Search for the cell housing the specified text and yield its [X, Y] center coordinate. 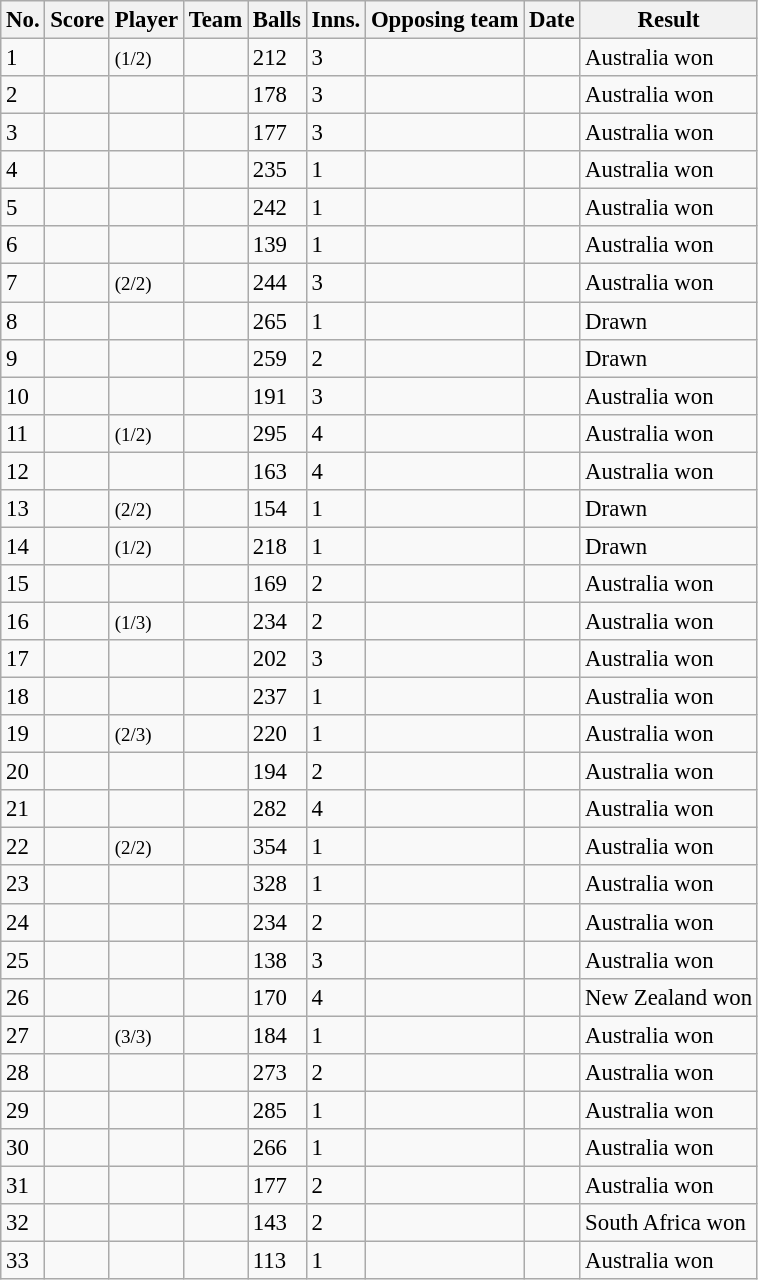
28 [23, 1073]
(3/3) [146, 1035]
10 [23, 396]
13 [23, 509]
328 [278, 885]
26 [23, 997]
285 [278, 1110]
Score [78, 20]
143 [278, 1223]
139 [278, 245]
6 [23, 245]
220 [278, 734]
170 [278, 997]
138 [278, 960]
169 [278, 584]
282 [278, 809]
266 [278, 1148]
No. [23, 20]
20 [23, 772]
11 [23, 433]
South Africa won [669, 1223]
21 [23, 809]
295 [278, 433]
15 [23, 584]
18 [23, 697]
Inns. [336, 20]
Team [215, 20]
14 [23, 546]
New Zealand won [669, 997]
218 [278, 546]
7 [23, 283]
32 [23, 1223]
235 [278, 170]
(1/3) [146, 621]
178 [278, 95]
9 [23, 358]
202 [278, 659]
354 [278, 847]
Date [552, 20]
31 [23, 1185]
19 [23, 734]
17 [23, 659]
184 [278, 1035]
259 [278, 358]
Player [146, 20]
8 [23, 321]
163 [278, 471]
29 [23, 1110]
242 [278, 208]
16 [23, 621]
237 [278, 697]
12 [23, 471]
(2/3) [146, 734]
265 [278, 321]
Opposing team [445, 20]
22 [23, 847]
33 [23, 1261]
113 [278, 1261]
27 [23, 1035]
25 [23, 960]
24 [23, 922]
244 [278, 283]
194 [278, 772]
273 [278, 1073]
Balls [278, 20]
5 [23, 208]
154 [278, 509]
212 [278, 58]
191 [278, 396]
30 [23, 1148]
Result [669, 20]
23 [23, 885]
